Detect which cell encompasses the target text, then output its [X, Y] center coordinate. 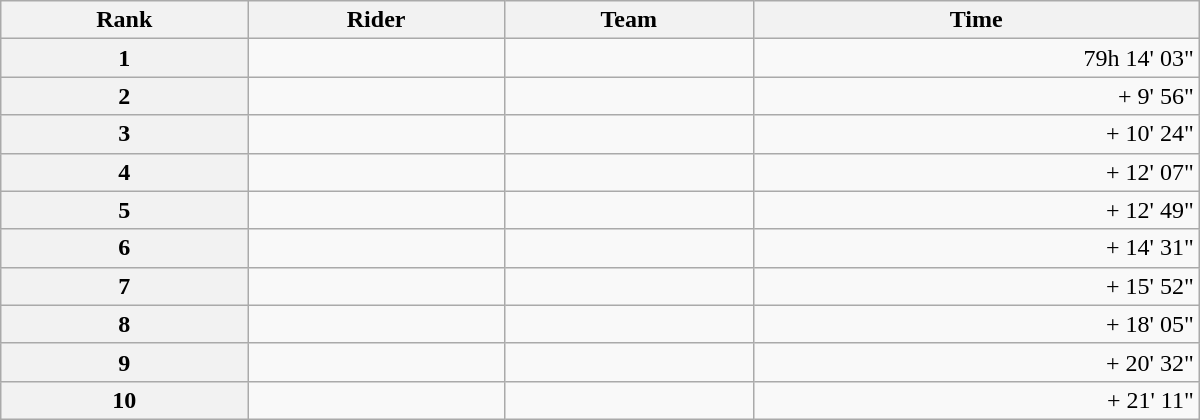
Team [628, 20]
10 [124, 400]
+ 15' 52" [976, 286]
5 [124, 210]
+ 20' 32" [976, 362]
+ 10' 24" [976, 134]
+ 14' 31" [976, 248]
Time [976, 20]
Rider [376, 20]
8 [124, 324]
+ 9' 56" [976, 96]
1 [124, 58]
+ 18' 05" [976, 324]
+ 21' 11" [976, 400]
3 [124, 134]
7 [124, 286]
4 [124, 172]
2 [124, 96]
9 [124, 362]
Rank [124, 20]
+ 12' 49" [976, 210]
79h 14' 03" [976, 58]
+ 12' 07" [976, 172]
6 [124, 248]
